Identify which cell holds the provided text, then report its (x, y) central coordinate. 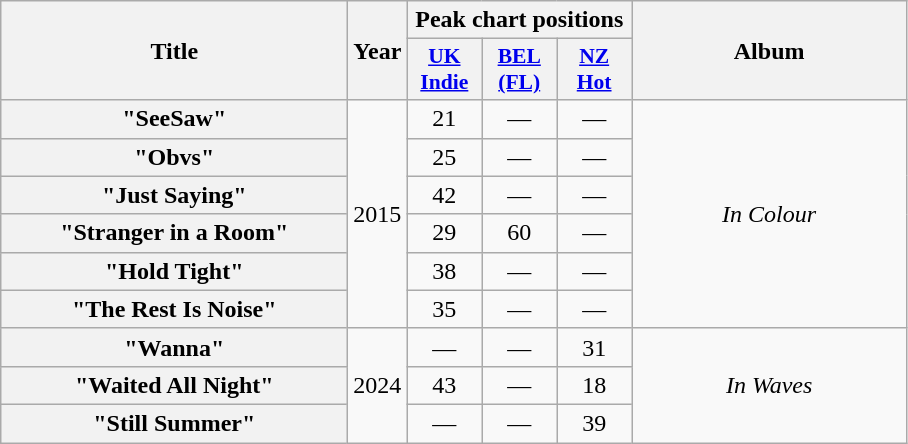
38 (444, 271)
"Hold Tight" (174, 271)
35 (444, 309)
18 (594, 385)
21 (444, 119)
"Obvs" (174, 157)
60 (520, 233)
Title (174, 50)
39 (594, 423)
"Wanna" (174, 347)
"SeeSaw" (174, 119)
2024 (378, 385)
43 (444, 385)
31 (594, 347)
2015 (378, 214)
BEL(FL) (520, 70)
NZHot (594, 70)
Peak chart positions (520, 20)
29 (444, 233)
"The Rest Is Noise" (174, 309)
UKIndie (444, 70)
In Colour (770, 214)
"Waited All Night" (174, 385)
25 (444, 157)
"Stranger in a Room" (174, 233)
Year (378, 50)
"Just Saying" (174, 195)
"Still Summer" (174, 423)
42 (444, 195)
Album (770, 50)
In Waves (770, 385)
